Return [x, y] of the center of cell containing provided text 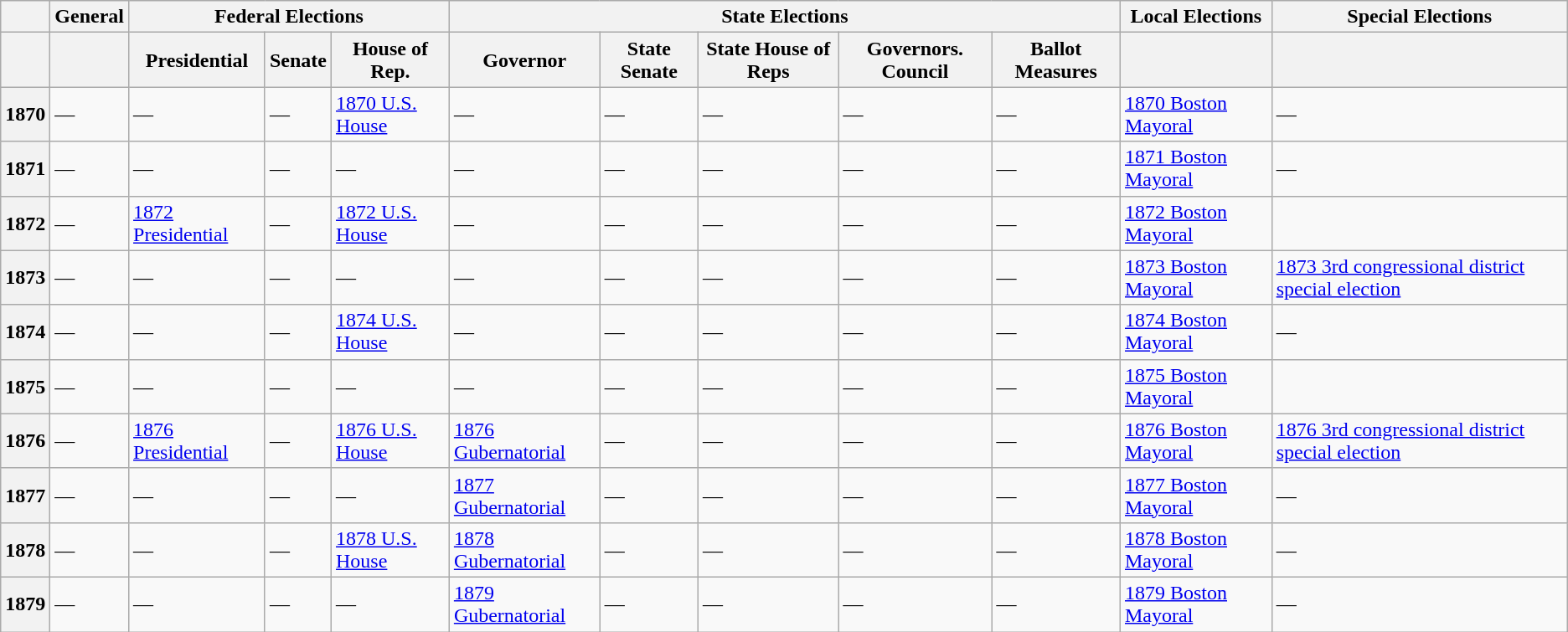
1876 Gubernatorial [524, 440]
1873 Boston Mayoral [1196, 278]
1872 Presidential [198, 223]
1877 [25, 496]
State Elections [784, 17]
1878 [25, 549]
1879 [25, 604]
1876 [25, 440]
1870 Boston Mayoral [1196, 114]
1872 U.S. House [390, 223]
Presidential [198, 60]
Senate [298, 60]
1870 U.S. House [390, 114]
1876 Boston Mayoral [1196, 440]
1874 U.S. House [390, 331]
1875 Boston Mayoral [1196, 387]
1876 3rd congressional district special election [1419, 440]
1872 Boston Mayoral [1196, 223]
1879 Gubernatorial [524, 604]
House of Rep. [390, 60]
1871 [25, 169]
1872 [25, 223]
1873 [25, 278]
Ballot Measures [1056, 60]
1875 [25, 387]
1878 U.S. House [390, 549]
Special Elections [1419, 17]
Governors. Council [915, 60]
1878 Boston Mayoral [1196, 549]
1877 Gubernatorial [524, 496]
Federal Elections [290, 17]
1874 [25, 331]
1870 [25, 114]
1879 Boston Mayoral [1196, 604]
Governor [524, 60]
State Senate [648, 60]
1871 Boston Mayoral [1196, 169]
1873 3rd congressional district special election [1419, 278]
1876 Presidential [198, 440]
General [90, 17]
1877 Boston Mayoral [1196, 496]
1874 Boston Mayoral [1196, 331]
Local Elections [1196, 17]
1876 U.S. House [390, 440]
State House of Reps [768, 60]
1878 Gubernatorial [524, 549]
